From the cell containing the given text, extract its center point as [X, Y] coordinate. 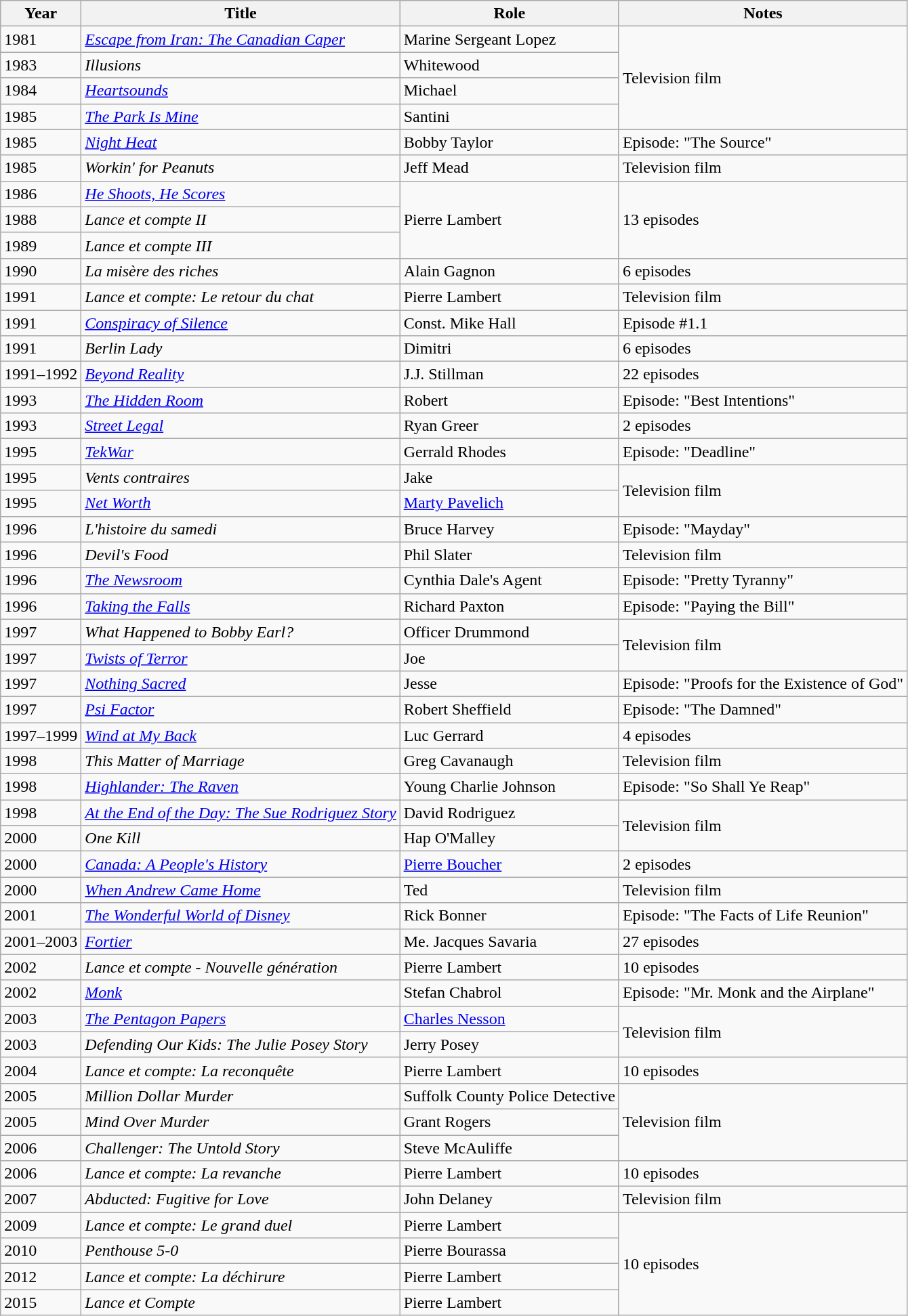
Episode #1.1 [763, 323]
Vents contraires [241, 477]
Episode: "The Source" [763, 142]
Night Heat [241, 142]
2010 [41, 1251]
Luc Gerrard [510, 735]
Lance et compte: Le retour du chat [241, 297]
Hap O'Malley [510, 839]
13 episodes [763, 219]
Street Legal [241, 426]
2001 [41, 916]
TekWar [241, 452]
Highlander: The Raven [241, 787]
Jesse [510, 683]
Taking the Falls [241, 606]
1986 [41, 194]
Me. Jacques Savaria [510, 941]
Lance et compte: La reconquête [241, 1070]
Bruce Harvey [510, 529]
2015 [41, 1302]
Psi Factor [241, 709]
J.J. Stillman [510, 375]
Challenger: The Untold Story [241, 1148]
1990 [41, 271]
Pierre Boucher [510, 864]
Dimitri [510, 349]
Year [41, 14]
Suffolk County Police Detective [510, 1096]
Young Charlie Johnson [510, 787]
Beyond Reality [241, 375]
2009 [41, 1225]
Lance et compte: La revanche [241, 1174]
Episode: "The Facts of Life Reunion" [763, 916]
Joe [510, 658]
Lance et compte: La déchirure [241, 1277]
La misère des riches [241, 271]
Notes [763, 14]
Conspiracy of Silence [241, 323]
Lance et compte: Le grand duel [241, 1225]
1981 [41, 39]
The Pentagon Papers [241, 1019]
Cynthia Dale's Agent [510, 580]
Robert [510, 400]
Marty Pavelich [510, 503]
Berlin Lady [241, 349]
1991–1992 [41, 375]
Richard Paxton [510, 606]
Devil's Food [241, 555]
When Andrew Came Home [241, 890]
1983 [41, 65]
Lance et Compte [241, 1302]
Ryan Greer [510, 426]
Ted [510, 890]
Robert Sheffield [510, 709]
Fortier [241, 941]
This Matter of Marriage [241, 761]
Monk [241, 993]
Charles Nesson [510, 1019]
The Hidden Room [241, 400]
Michael [510, 91]
The Wonderful World of Disney [241, 916]
Million Dollar Murder [241, 1096]
Greg Cavanaugh [510, 761]
Episode: "Paying the Bill" [763, 606]
Heartsounds [241, 91]
L'histoire du samedi [241, 529]
One Kill [241, 839]
Grant Rogers [510, 1122]
2001–2003 [41, 941]
Episode: "Deadline" [763, 452]
Net Worth [241, 503]
Mind Over Murder [241, 1122]
Nothing Sacred [241, 683]
2012 [41, 1277]
Pierre Bourassa [510, 1251]
Gerrald Rhodes [510, 452]
At the End of the Day: The Sue Rodriguez Story [241, 813]
4 episodes [763, 735]
What Happened to Bobby Earl? [241, 632]
He Shoots, He Scores [241, 194]
1988 [41, 219]
The Newsroom [241, 580]
Episode: "Mayday" [763, 529]
Whitewood [510, 65]
Lance et compte II [241, 219]
Penthouse 5-0 [241, 1251]
Lance et compte - Nouvelle génération [241, 967]
Wind at My Back [241, 735]
Lance et compte III [241, 245]
Bobby Taylor [510, 142]
Jeff Mead [510, 168]
Episode: "Mr. Monk and the Airplane" [763, 993]
27 episodes [763, 941]
Const. Mike Hall [510, 323]
Episode: "The Damned" [763, 709]
Episode: "So Shall Ye Reap" [763, 787]
2004 [41, 1070]
Steve McAuliffe [510, 1148]
Role [510, 14]
John Delaney [510, 1200]
Officer Drummond [510, 632]
1997–1999 [41, 735]
David Rodriguez [510, 813]
Workin' for Peanuts [241, 168]
Escape from Iran: The Canadian Caper [241, 39]
Jerry Posey [510, 1044]
Alain Gagnon [510, 271]
Title [241, 14]
Canada: A People's History [241, 864]
Abducted: Fugitive for Love [241, 1200]
Stefan Chabrol [510, 993]
22 episodes [763, 375]
Jake [510, 477]
Episode: "Best Intentions" [763, 400]
1989 [41, 245]
Santini [510, 116]
Rick Bonner [510, 916]
Illusions [241, 65]
2007 [41, 1200]
The Park Is Mine [241, 116]
Defending Our Kids: The Julie Posey Story [241, 1044]
Marine Sergeant Lopez [510, 39]
Twists of Terror [241, 658]
1984 [41, 91]
Episode: "Proofs for the Existence of God" [763, 683]
Episode: "Pretty Tyranny" [763, 580]
Phil Slater [510, 555]
